Extract the [X, Y] coordinate from the center of the cell holding the provided text.  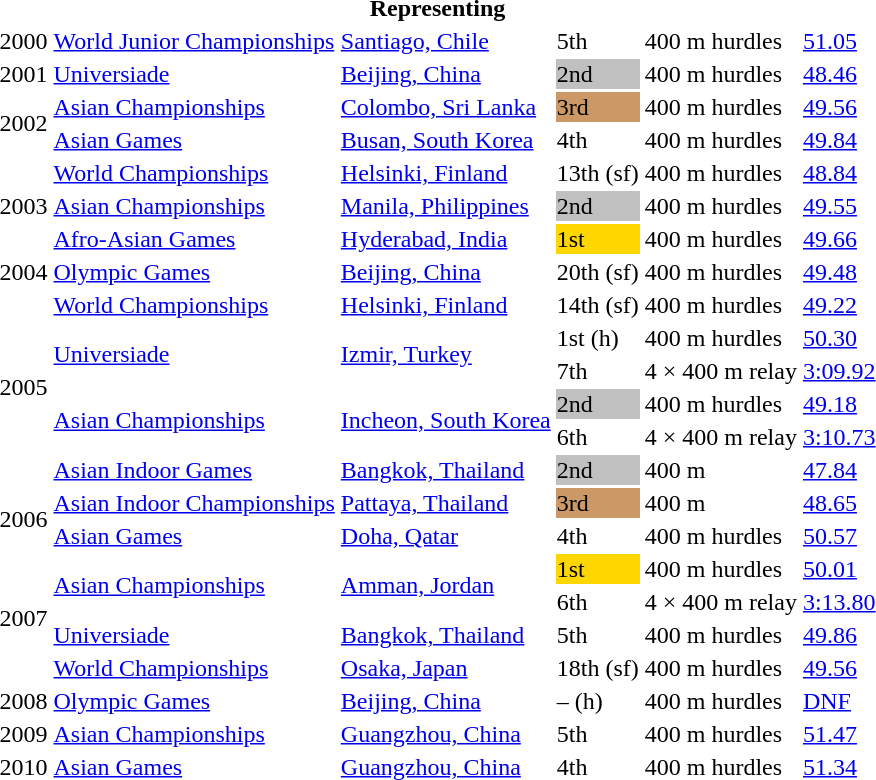
Manila, Philippines [446, 206]
Guangzhou, China [446, 734]
– (h) [598, 701]
20th (sf) [598, 272]
Asian Indoor Games [194, 470]
Osaka, Japan [446, 668]
World Junior Championships [194, 41]
13th (sf) [598, 173]
1st (h) [598, 338]
Busan, South Korea [446, 140]
Izmir, Turkey [446, 354]
Amman, Jordan [446, 586]
7th [598, 371]
Pattaya, Thailand [446, 503]
Doha, Qatar [446, 536]
18th (sf) [598, 668]
Santiago, Chile [446, 41]
Incheon, South Korea [446, 420]
14th (sf) [598, 305]
Hyderabad, India [446, 239]
Afro-Asian Games [194, 239]
Asian Indoor Championships [194, 503]
Colombo, Sri Lanka [446, 107]
